For the text-containing cell, return its midpoint in (X, Y) coordinate format. 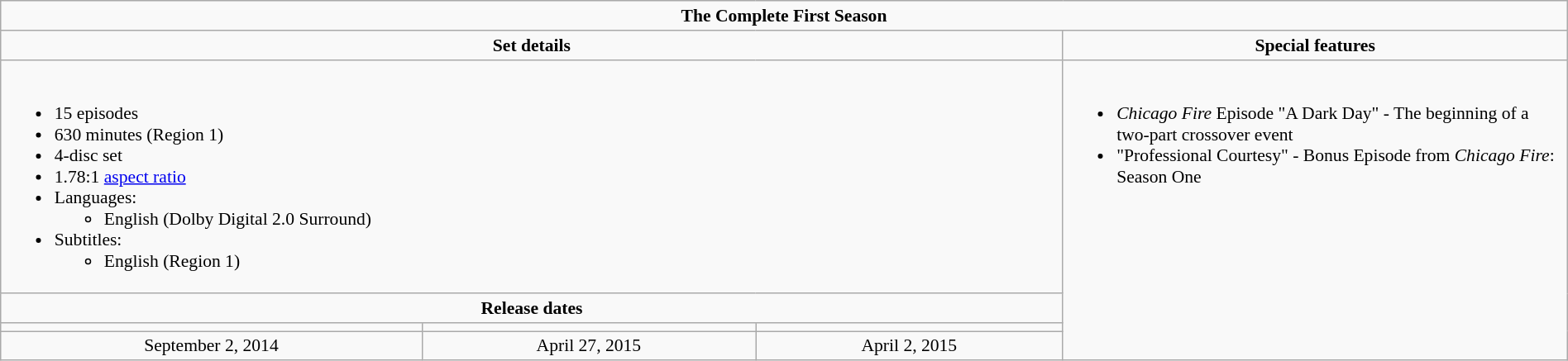
Set details (532, 45)
Special features (1315, 45)
September 2, 2014 (212, 346)
Release dates (532, 308)
The Complete First Season (784, 16)
15 episodes630 minutes (Region 1)4-disc set1.78:1 aspect ratioLanguages:English (Dolby Digital 2.0 Surround)Subtitles:English (Region 1) (532, 177)
April 2, 2015 (910, 346)
April 27, 2015 (589, 346)
Chicago Fire Episode "A Dark Day" - The beginning of a two-part crossover event"Professional Courtesy" - Bonus Episode from Chicago Fire: Season One (1315, 210)
